Output the (X, Y) coordinate of the center of the cell containing the given text.  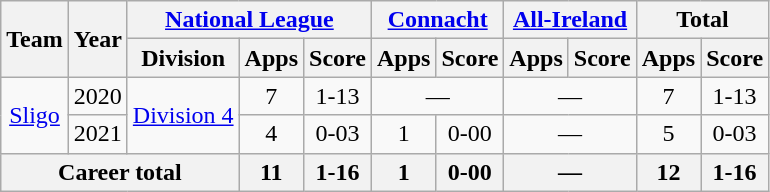
Division 4 (183, 115)
12 (668, 172)
National League (249, 20)
5 (668, 134)
2020 (98, 96)
4 (271, 134)
2021 (98, 134)
Division (183, 58)
Team (35, 39)
All-Ireland (570, 20)
11 (271, 172)
Year (98, 39)
Sligo (35, 115)
Connacht (437, 20)
Career total (120, 172)
Total (702, 20)
